Provide the (x, y) coordinate of the cell's center where the given text is located.  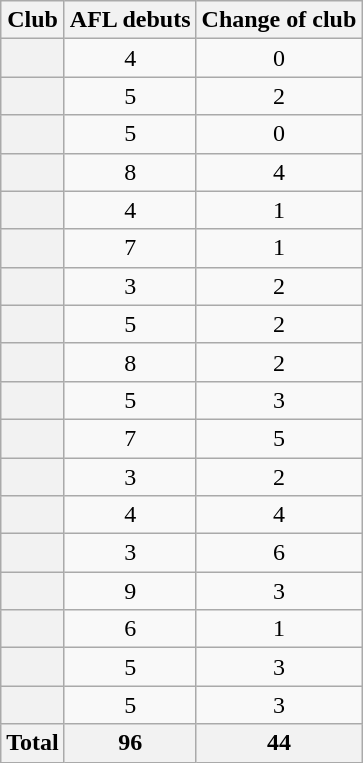
AFL debuts (130, 20)
Total (33, 743)
96 (130, 743)
Change of club (279, 20)
9 (130, 591)
44 (279, 743)
Club (33, 20)
